Pinpoint the cell where the given text exists, returning its (X, Y) midpoint coordinate. 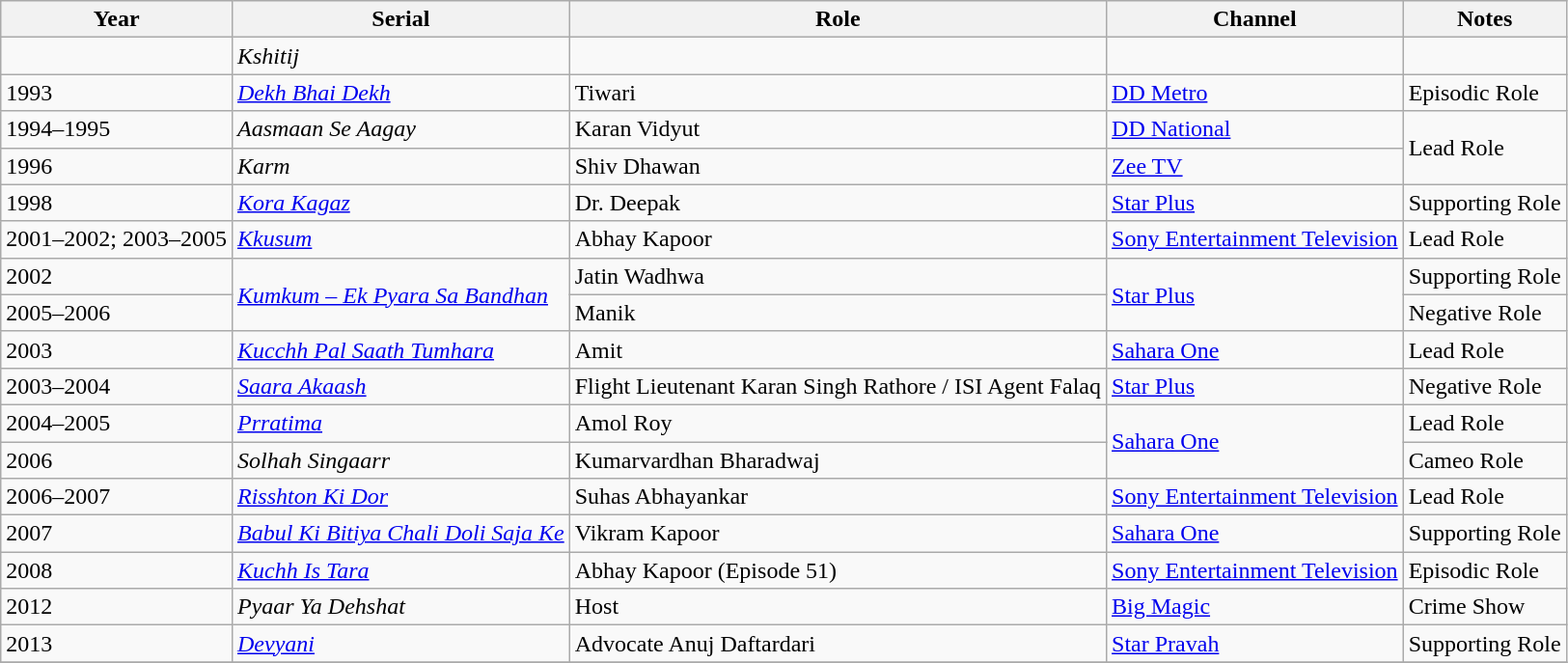
2012 (117, 607)
DD National (1255, 129)
Risshton Ki Dor (400, 497)
Big Magic (1255, 607)
Advocate Anuj Daftardari (838, 644)
Saara Akaash (400, 386)
DD Metro (1255, 93)
Star Pravah (1255, 644)
Kora Kagaz (400, 203)
Dekh Bhai Dekh (400, 93)
Kkusum (400, 239)
2006–2007 (117, 497)
Channel (1255, 19)
1996 (117, 166)
Jatin Wadhwa (838, 276)
Kuchh Is Tara (400, 570)
Abhay Kapoor (Episode 51) (838, 570)
Year (117, 19)
Devyani (400, 644)
2007 (117, 534)
1994–1995 (117, 129)
Aasmaan Se Aagay (400, 129)
2001–2002; 2003–2005 (117, 239)
Notes (1484, 19)
Tiwari (838, 93)
2003–2004 (117, 386)
2006 (117, 460)
1993 (117, 93)
Pyaar Ya Dehshat (400, 607)
2005–2006 (117, 313)
Vikram Kapoor (838, 534)
Host (838, 607)
Serial (400, 19)
Amol Roy (838, 423)
Manik (838, 313)
Suhas Abhayankar (838, 497)
Shiv Dhawan (838, 166)
Flight Lieutenant Karan Singh Rathore / ISI Agent Falaq (838, 386)
2008 (117, 570)
Crime Show (1484, 607)
Kumkum – Ek Pyara Sa Bandhan (400, 294)
Amit (838, 349)
2004–2005 (117, 423)
Abhay Kapoor (838, 239)
Karm (400, 166)
Solhah Singaarr (400, 460)
Kucchh Pal Saath Tumhara (400, 349)
Cameo Role (1484, 460)
2013 (117, 644)
Karan Vidyut (838, 129)
Prratima (400, 423)
Kshitij (400, 56)
Kumarvardhan Bharadwaj (838, 460)
2002 (117, 276)
1998 (117, 203)
Zee TV (1255, 166)
Babul Ki Bitiya Chali Doli Saja Ke (400, 534)
Role (838, 19)
2003 (117, 349)
Dr. Deepak (838, 203)
